Find where the given text appears and provide that cell's center as (X, Y) coordinate. 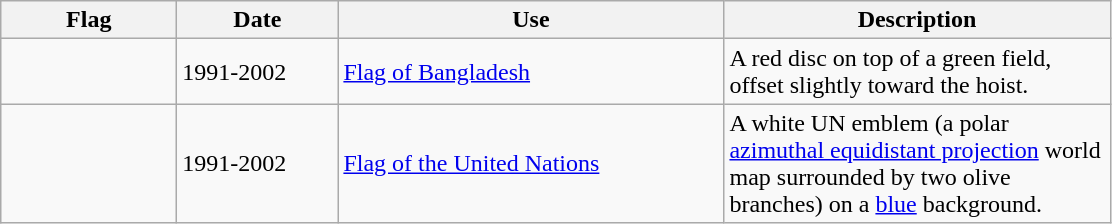
A white UN emblem (a polar azimuthal equidistant projection world map surrounded by two olive branches) on a blue background. (917, 164)
Use (531, 20)
A red disc on top of a green field, offset slightly toward the hoist. (917, 72)
Flag of the United Nations (531, 164)
Flag of Bangladesh (531, 72)
Description (917, 20)
Flag (89, 20)
Date (258, 20)
